Pinpoint the cell where the given text exists, returning its [X, Y] midpoint coordinate. 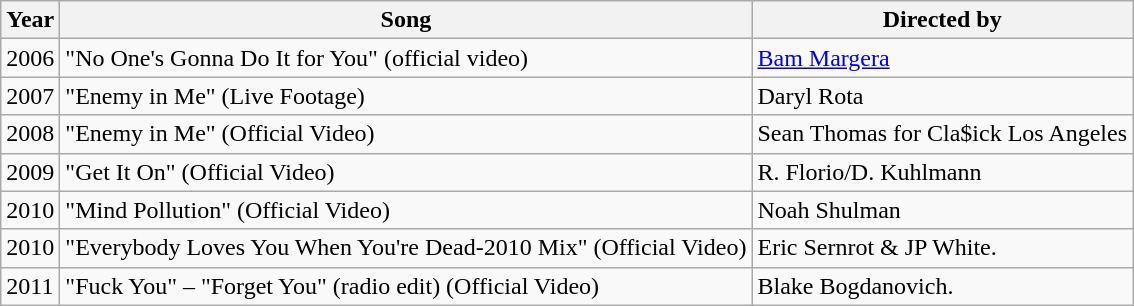
Song [406, 20]
Sean Thomas for Cla$ick Los Angeles [942, 134]
2011 [30, 286]
"Enemy in Me" (Live Footage) [406, 96]
"Mind Pollution" (Official Video) [406, 210]
Bam Margera [942, 58]
"Enemy in Me" (Official Video) [406, 134]
Eric Sernrot & JP White. [942, 248]
"Everybody Loves You When You're Dead-2010 Mix" (Official Video) [406, 248]
2006 [30, 58]
R. Florio/D. Kuhlmann [942, 172]
2009 [30, 172]
2007 [30, 96]
Blake Bogdanovich. [942, 286]
"Get It On" (Official Video) [406, 172]
2008 [30, 134]
Directed by [942, 20]
Daryl Rota [942, 96]
"No One's Gonna Do It for You" (official video) [406, 58]
"Fuck You" – "Forget You" (radio edit) (Official Video) [406, 286]
Noah Shulman [942, 210]
Year [30, 20]
